From the cell containing the given text, extract its center point as (X, Y) coordinate. 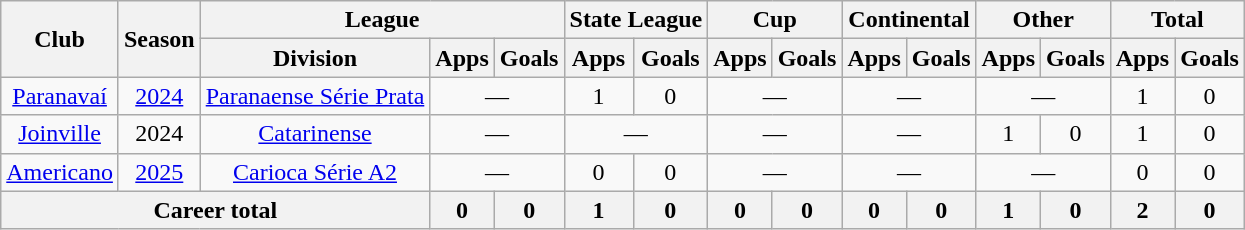
Club (60, 39)
Other (1043, 20)
Paranavaí (60, 96)
Carioca Série A2 (315, 172)
League (382, 20)
Americano (60, 172)
Continental (909, 20)
Career total (216, 210)
2025 (159, 172)
2 (1142, 210)
Cup (775, 20)
Catarinense (315, 134)
Paranaense Série Prata (315, 96)
Total (1177, 20)
Joinville (60, 134)
Division (315, 58)
State League (636, 20)
Season (159, 39)
